Provide the (X, Y) coordinate of the cell's center where the given text is located.  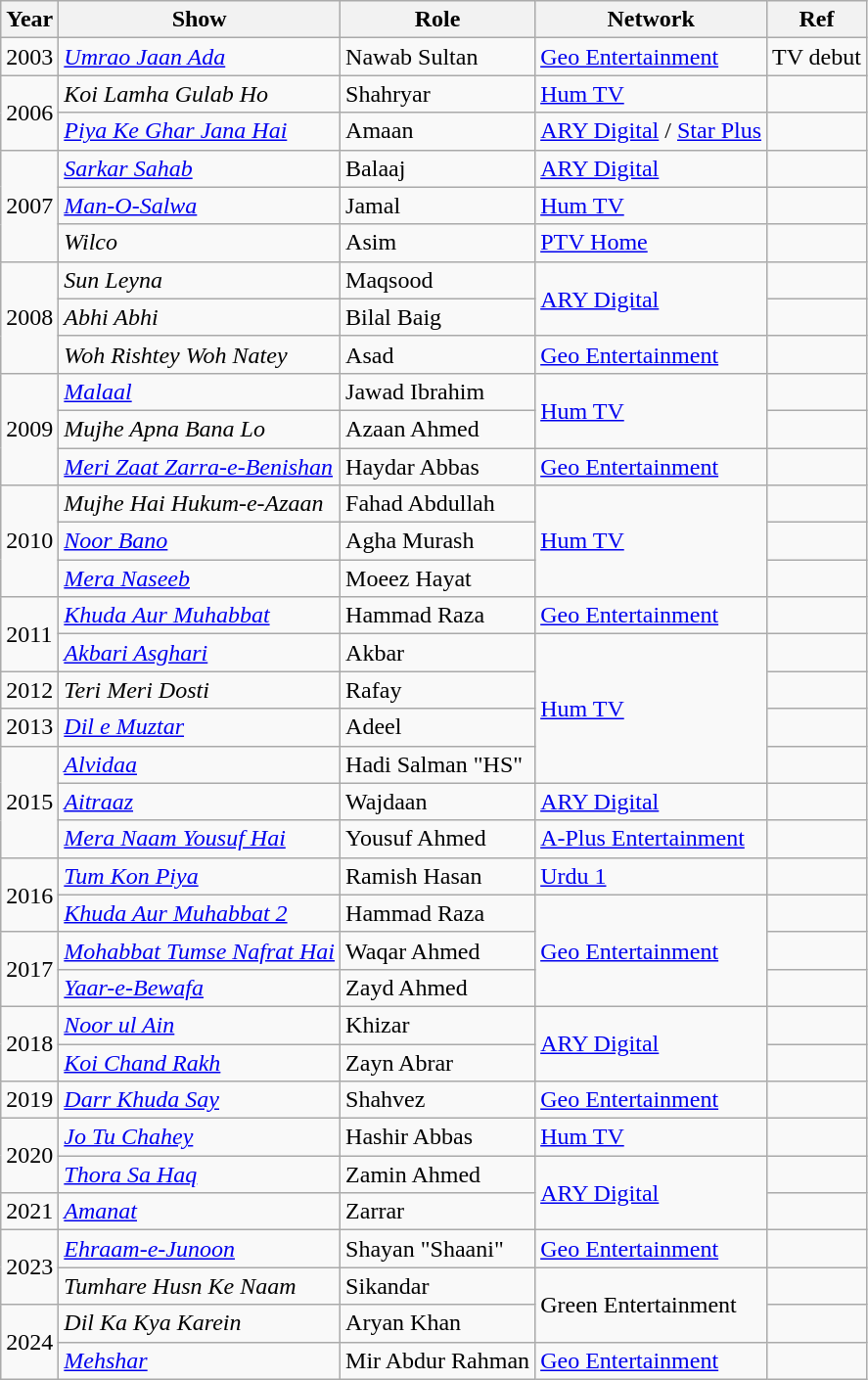
Show (200, 20)
2023 (29, 1267)
Malaal (200, 391)
Noor Bano (200, 541)
Koi Lamha Gulab Ho (200, 94)
Hadi Salman "HS" (438, 764)
Wilco (200, 243)
Yaar-e-Bewafa (200, 988)
Khizar (438, 1025)
A-Plus Entertainment (652, 839)
Akbar (438, 653)
Balaaj (438, 168)
Bilal Baig (438, 317)
2008 (29, 317)
Agha Murash (438, 541)
Sarkar Sahab (200, 168)
Thora Sa Haq (200, 1174)
Mera Naseeb (200, 578)
Tum Kon Piya (200, 876)
2009 (29, 429)
TV debut (817, 57)
Role (438, 20)
Moeez Hayat (438, 578)
ARY Digital / Star Plus (652, 131)
Sun Leyna (200, 280)
Abhi Abhi (200, 317)
Wajdaan (438, 802)
Maqsood (438, 280)
Man-O-Salwa (200, 206)
Asim (438, 243)
Fahad Abdullah (438, 504)
Ehraam-e-Junoon (200, 1249)
Green Entertainment (652, 1305)
2021 (29, 1212)
Urdu 1 (652, 876)
Alvidaa (200, 764)
Yousuf Ahmed (438, 839)
Azaan Ahmed (438, 429)
2010 (29, 541)
Aryan Khan (438, 1323)
2015 (29, 802)
2003 (29, 57)
2012 (29, 690)
Nawab Sultan (438, 57)
Sikandar (438, 1286)
2017 (29, 969)
2018 (29, 1043)
2006 (29, 113)
Zamin Ahmed (438, 1174)
Ramish Hasan (438, 876)
Noor ul Ain (200, 1025)
Mehshar (200, 1360)
Network (652, 20)
Adeel (438, 727)
Shahryar (438, 94)
Haydar Abbas (438, 467)
Mera Naam Yousuf Hai (200, 839)
2013 (29, 727)
Akbari Asghari (200, 653)
Shayan "Shaani" (438, 1249)
Dil e Muztar (200, 727)
Mujhe Apna Bana Lo (200, 429)
2024 (29, 1342)
Dil Ka Kya Karein (200, 1323)
Mujhe Hai Hukum-e-Azaan (200, 504)
PTV Home (652, 243)
Zayn Abrar (438, 1062)
Koi Chand Rakh (200, 1062)
Zayd Ahmed (438, 988)
Hashir Abbas (438, 1137)
Jamal (438, 206)
Umrao Jaan Ada (200, 57)
Zarrar (438, 1212)
Shahvez (438, 1100)
Tumhare Husn Ke Naam (200, 1286)
Waqar Ahmed (438, 950)
Amaan (438, 131)
Mohabbat Tumse Nafrat Hai (200, 950)
2007 (29, 206)
Woh Rishtey Woh Natey (200, 354)
Amanat (200, 1212)
2016 (29, 895)
Jawad Ibrahim (438, 391)
2020 (29, 1156)
Meri Zaat Zarra-e-Benishan (200, 467)
Rafay (438, 690)
Piya Ke Ghar Jana Hai (200, 131)
Aitraaz (200, 802)
2011 (29, 634)
Darr Khuda Say (200, 1100)
Mir Abdur Rahman (438, 1360)
2019 (29, 1100)
Teri Meri Dosti (200, 690)
Asad (438, 354)
Jo Tu Chahey (200, 1137)
Year (29, 20)
Ref (817, 20)
Khuda Aur Muhabbat (200, 616)
Khuda Aur Muhabbat 2 (200, 913)
